Capture the cell that displays the provided text and extract its [X, Y] central coordinate. 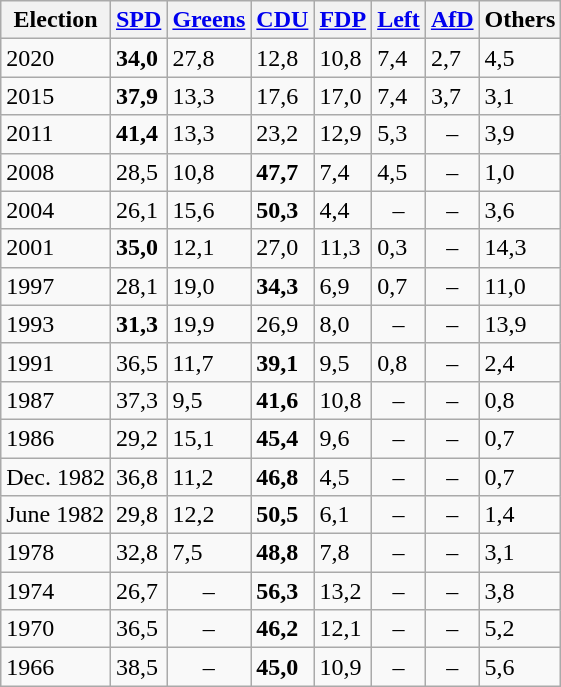
2015 [56, 96]
1997 [56, 286]
29,2 [138, 438]
45,0 [282, 667]
27,8 [209, 58]
11,2 [209, 477]
2,7 [452, 58]
2004 [56, 210]
7,8 [343, 553]
2008 [56, 172]
1,4 [520, 515]
19,0 [209, 286]
1978 [56, 553]
1991 [56, 362]
6,9 [343, 286]
Dec. 1982 [56, 477]
15,1 [209, 438]
Left [399, 20]
13,2 [343, 591]
17,6 [282, 96]
11,3 [343, 248]
1993 [56, 324]
47,7 [282, 172]
46,2 [282, 629]
7,5 [209, 553]
3,7 [452, 96]
26,7 [138, 591]
26,9 [282, 324]
28,5 [138, 172]
29,8 [138, 515]
2011 [56, 134]
0,3 [399, 248]
June 1982 [56, 515]
1966 [56, 667]
37,9 [138, 96]
2,4 [520, 362]
36,8 [138, 477]
15,6 [209, 210]
2001 [56, 248]
50,5 [282, 515]
8,0 [343, 324]
4,4 [343, 210]
14,3 [520, 248]
41,6 [282, 400]
3,9 [520, 134]
Others [520, 20]
12,8 [282, 58]
38,5 [138, 667]
32,8 [138, 553]
6,1 [343, 515]
34,3 [282, 286]
CDU [282, 20]
56,3 [282, 591]
50,3 [282, 210]
5,2 [520, 629]
19,9 [209, 324]
FDP [343, 20]
41,4 [138, 134]
1,0 [520, 172]
1987 [56, 400]
1974 [56, 591]
AfD [452, 20]
3,6 [520, 210]
9,6 [343, 438]
Greens [209, 20]
37,3 [138, 400]
Election [56, 20]
12,2 [209, 515]
17,0 [343, 96]
1970 [56, 629]
45,4 [282, 438]
35,0 [138, 248]
5,6 [520, 667]
31,3 [138, 324]
11,7 [209, 362]
39,1 [282, 362]
1986 [56, 438]
SPD [138, 20]
10,9 [343, 667]
46,8 [282, 477]
27,0 [282, 248]
48,8 [282, 553]
28,1 [138, 286]
13,9 [520, 324]
2020 [56, 58]
12,9 [343, 134]
26,1 [138, 210]
11,0 [520, 286]
23,2 [282, 134]
34,0 [138, 58]
3,8 [520, 591]
5,3 [399, 134]
